Identify which cell holds the provided text, then report its (x, y) central coordinate. 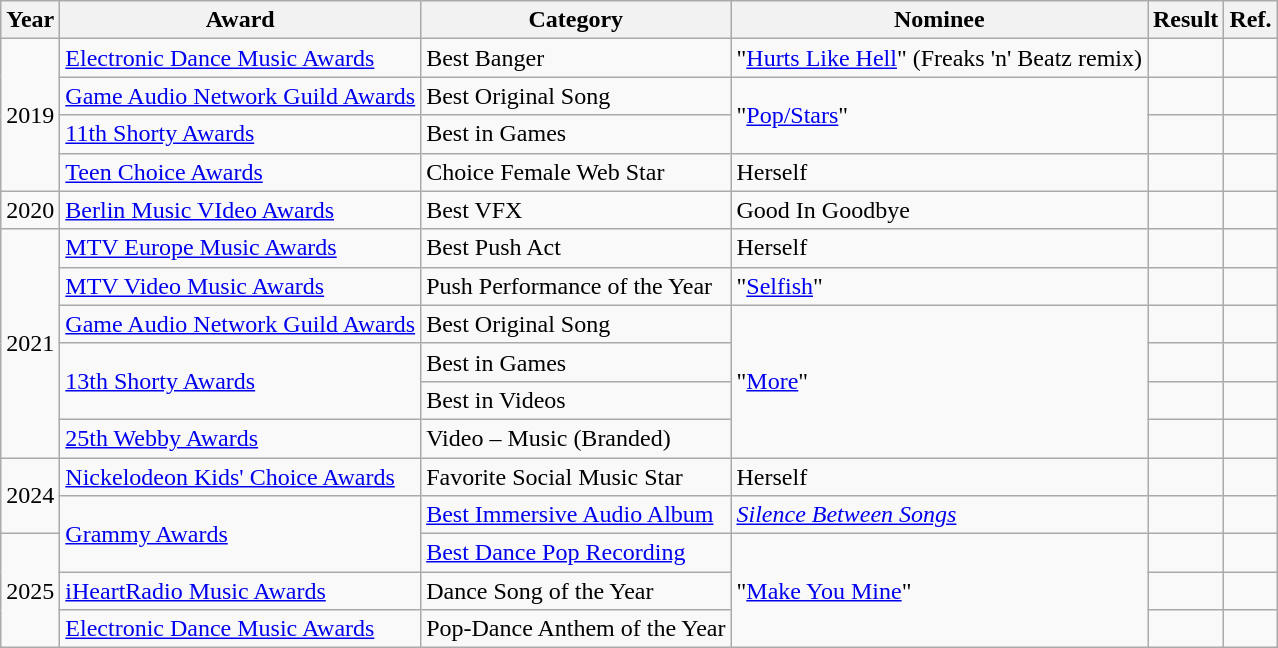
Best Banger (576, 58)
2025 (30, 591)
2021 (30, 343)
2019 (30, 115)
Nickelodeon Kids' Choice Awards (240, 477)
Good In Goodbye (940, 210)
Push Performance of the Year (576, 286)
Best Dance Pop Recording (576, 553)
iHeartRadio Music Awards (240, 591)
Nominee (940, 20)
Favorite Social Music Star (576, 477)
Best Push Act (576, 248)
"Make You Mine" (940, 591)
Pop-Dance Anthem of the Year (576, 629)
Ref. (1250, 20)
13th Shorty Awards (240, 381)
Silence Between Songs (940, 515)
11th Shorty Awards (240, 134)
Best VFX (576, 210)
2020 (30, 210)
2024 (30, 496)
Award (240, 20)
Teen Choice Awards (240, 172)
"Pop/Stars" (940, 115)
Berlin Music VIdeo Awards (240, 210)
"More" (940, 381)
MTV Video Music Awards (240, 286)
Year (30, 20)
"Hurts Like Hell" (Freaks 'n' Beatz remix) (940, 58)
Video – Music (Branded) (576, 438)
Result (1186, 20)
MTV Europe Music Awards (240, 248)
Choice Female Web Star (576, 172)
Best Immersive Audio Album (576, 515)
Best in Videos (576, 400)
25th Webby Awards (240, 438)
Category (576, 20)
Grammy Awards (240, 534)
Dance Song of the Year (576, 591)
"Selfish" (940, 286)
